Detect which cell encompasses the target text, then output its (X, Y) center coordinate. 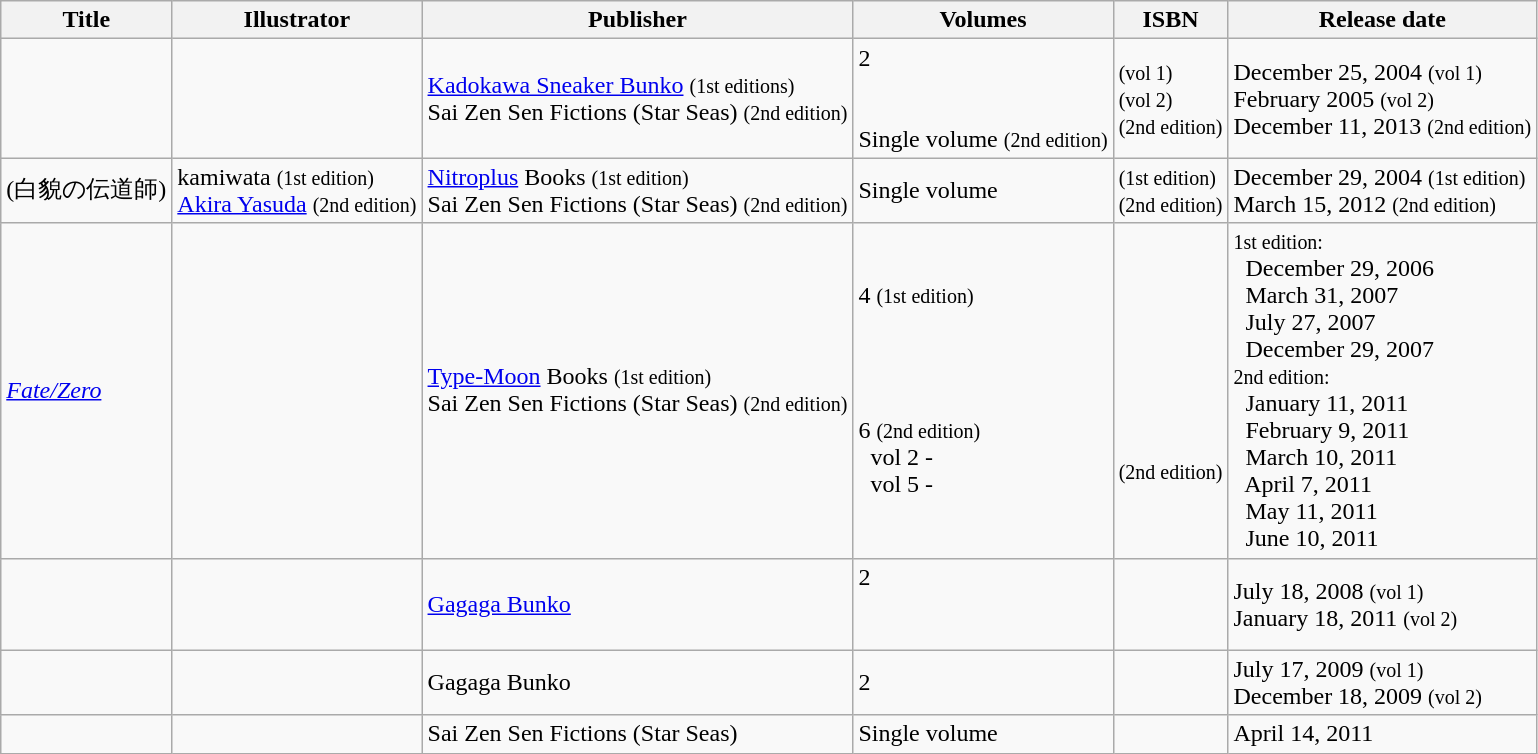
Title (86, 20)
December 29, 2004 (1st edition)March 15, 2012 (2nd edition) (1382, 190)
April 14, 2011 (1382, 734)
Fate/Zero (86, 390)
2 Single volume (2nd edition) (983, 98)
Kadokawa Sneaker Bunko (1st editions)Sai Zen Sen Fictions (Star Seas) (2nd edition) (638, 98)
July 18, 2008 (vol 1)January 18, 2011 (vol 2) (1382, 604)
(1st edition) (2nd edition) (1170, 190)
Publisher (638, 20)
Volumes (983, 20)
ISBN (1170, 20)
Sai Zen Sen Fictions (Star Seas) (638, 734)
(2nd edition) (1170, 390)
(vol 1) (vol 2) (2nd edition) (1170, 98)
kamiwata (1st edition)Akira Yasuda (2nd edition) (297, 190)
July 17, 2009 (vol 1)December 18, 2009 (vol 2) (1382, 682)
Nitroplus Books (1st edition)Sai Zen Sen Fictions (Star Seas) (2nd edition) (638, 190)
Type-Moon Books (1st edition)Sai Zen Sen Fictions (Star Seas) (2nd edition) (638, 390)
(白貌の伝道師) (86, 190)
4 (1st edition) 6 (2nd edition) vol 2 - vol 5 - (983, 390)
Illustrator (297, 20)
December 25, 2004 (vol 1)February 2005 (vol 2)December 11, 2013 (2nd edition) (1382, 98)
Release date (1382, 20)
